From the cell containing the given text, extract its center point as (X, Y) coordinate. 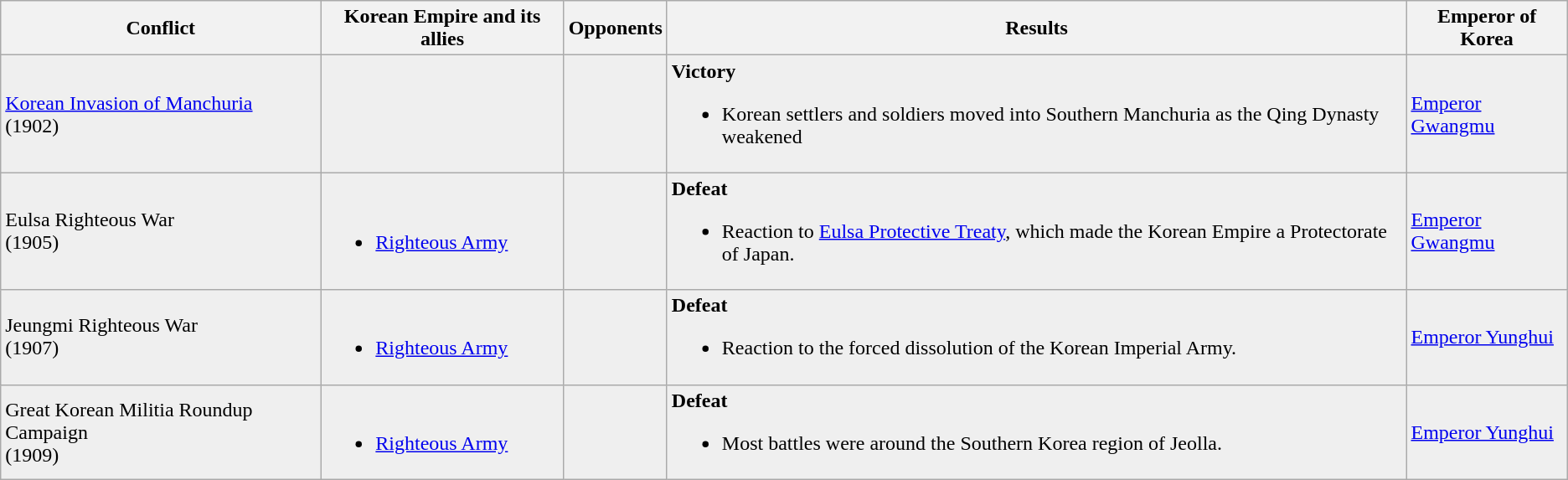
Results (1037, 28)
Great Korean Militia Roundup Campaign(1909) (161, 432)
Conflict (161, 28)
VictoryKorean settlers and soldiers moved into Southern Manchuria as the Qing Dynasty weakened (1037, 114)
DefeatMost battles were around the Southern Korea region of Jeolla. (1037, 432)
DefeatReaction to Eulsa Protective Treaty, which made the Korean Empire a Protectorate of Japan. (1037, 231)
Korean Empire and its allies (442, 28)
DefeatReaction to the forced dissolution of the Korean Imperial Army. (1037, 337)
Jeungmi Righteous War(1907) (161, 337)
Eulsa Righteous War(1905) (161, 231)
Emperor of Korea (1487, 28)
Korean Invasion of Manchuria(1902) (161, 114)
Opponents (615, 28)
